Return (X, Y) of the center of cell containing provided text 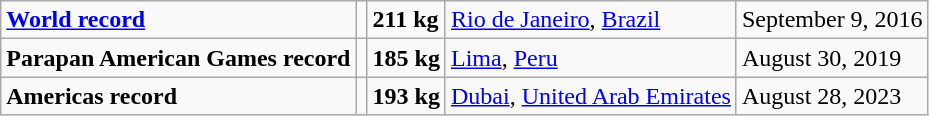
Parapan American Games record (178, 58)
Dubai, United Arab Emirates (590, 96)
World record (178, 20)
193 kg (406, 96)
211 kg (406, 20)
Lima, Peru (590, 58)
Americas record (178, 96)
August 30, 2019 (832, 58)
September 9, 2016 (832, 20)
Rio de Janeiro, Brazil (590, 20)
185 kg (406, 58)
August 28, 2023 (832, 96)
